Identify which cell holds the provided text, then report its [X, Y] central coordinate. 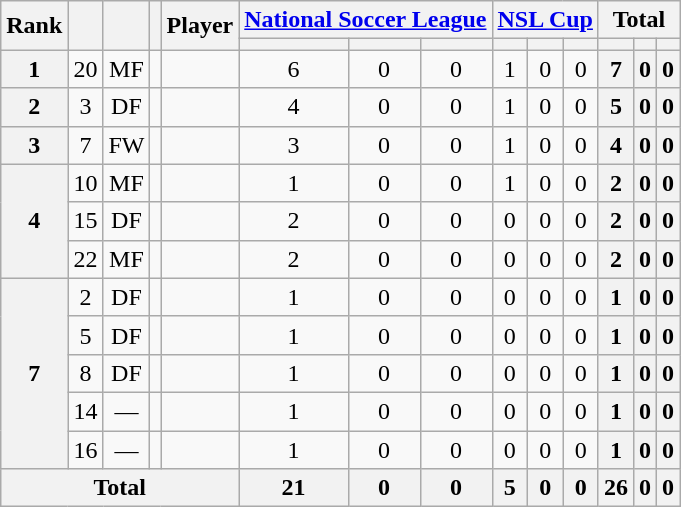
Player [200, 26]
FW [126, 145]
26 [616, 488]
20 [86, 69]
Rank [34, 26]
14 [86, 411]
15 [86, 221]
16 [86, 449]
6 [294, 69]
21 [294, 488]
NSL Cup [545, 20]
8 [86, 373]
22 [86, 259]
10 [86, 183]
National Soccer League [366, 20]
